Locate the cell with the specified text and output its (X, Y) center coordinate. 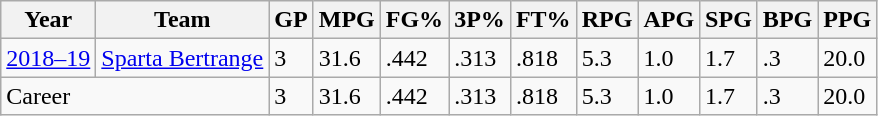
GP (291, 20)
FT% (543, 20)
FG% (414, 20)
APG (669, 20)
PPG (848, 20)
MPG (346, 20)
3P% (480, 20)
Year (48, 20)
Team (182, 20)
RPG (607, 20)
BPG (787, 20)
Sparta Bertrange (182, 58)
2018–19 (48, 58)
SPG (729, 20)
Career (135, 96)
